Search for the cell housing the specified text and yield its (X, Y) center coordinate. 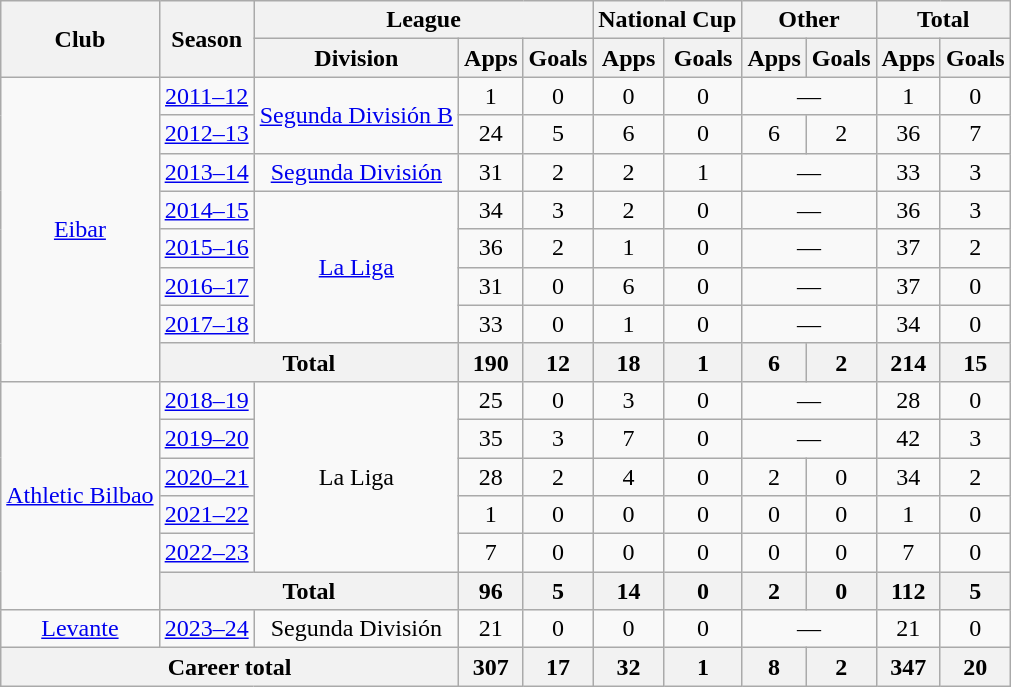
18 (629, 362)
2023–24 (206, 629)
2016–17 (206, 286)
15 (975, 362)
2015–16 (206, 248)
Division (356, 58)
190 (491, 362)
42 (908, 438)
17 (558, 667)
307 (491, 667)
4 (629, 477)
2017–18 (206, 324)
Levante (80, 629)
2012–13 (206, 134)
Athletic Bilbao (80, 495)
2018–19 (206, 400)
20 (975, 667)
Season (206, 39)
32 (629, 667)
Segunda División B (356, 115)
2021–22 (206, 515)
Eibar (80, 229)
112 (908, 591)
2013–14 (206, 172)
35 (491, 438)
214 (908, 362)
96 (491, 591)
24 (491, 134)
Club (80, 39)
347 (908, 667)
2019–20 (206, 438)
2011–12 (206, 96)
2020–21 (206, 477)
8 (774, 667)
2022–23 (206, 553)
14 (629, 591)
Career total (230, 667)
2014–15 (206, 210)
Other (809, 20)
12 (558, 362)
25 (491, 400)
National Cup (668, 20)
League (424, 20)
